Return the (x, y) coordinate for the center point of the cell that contains the specified text.  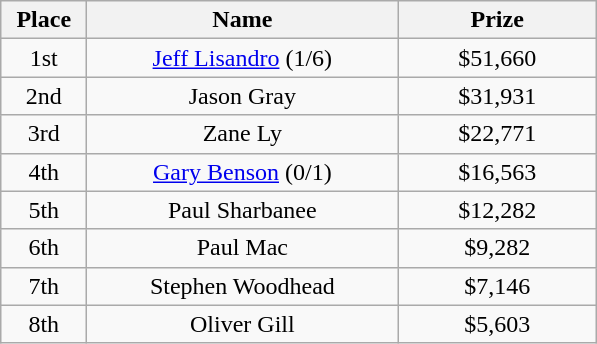
Gary Benson (0/1) (242, 172)
$22,771 (498, 134)
$51,660 (498, 58)
4th (44, 172)
6th (44, 248)
Stephen Woodhead (242, 286)
Prize (498, 20)
$31,931 (498, 96)
$5,603 (498, 324)
$7,146 (498, 286)
Name (242, 20)
8th (44, 324)
$9,282 (498, 248)
$12,282 (498, 210)
Jason Gray (242, 96)
Place (44, 20)
Paul Mac (242, 248)
Jeff Lisandro (1/6) (242, 58)
Oliver Gill (242, 324)
7th (44, 286)
$16,563 (498, 172)
Zane Ly (242, 134)
1st (44, 58)
3rd (44, 134)
5th (44, 210)
Paul Sharbanee (242, 210)
2nd (44, 96)
